Search for the cell housing the specified text and yield its [x, y] center coordinate. 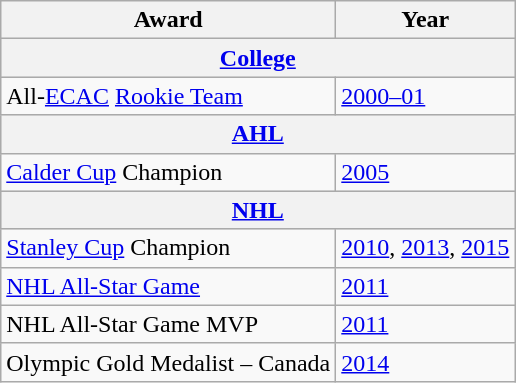
NHL All-Star Game MVP [168, 324]
2000–01 [426, 96]
2010, 2013, 2015 [426, 248]
Award [168, 20]
NHL [258, 210]
AHL [258, 134]
All-ECAC Rookie Team [168, 96]
College [258, 58]
2005 [426, 172]
Calder Cup Champion [168, 172]
Olympic Gold Medalist – Canada [168, 362]
Stanley Cup Champion [168, 248]
NHL All-Star Game [168, 286]
Year [426, 20]
2014 [426, 362]
